Locate the cell with the specified text and output its (x, y) center coordinate. 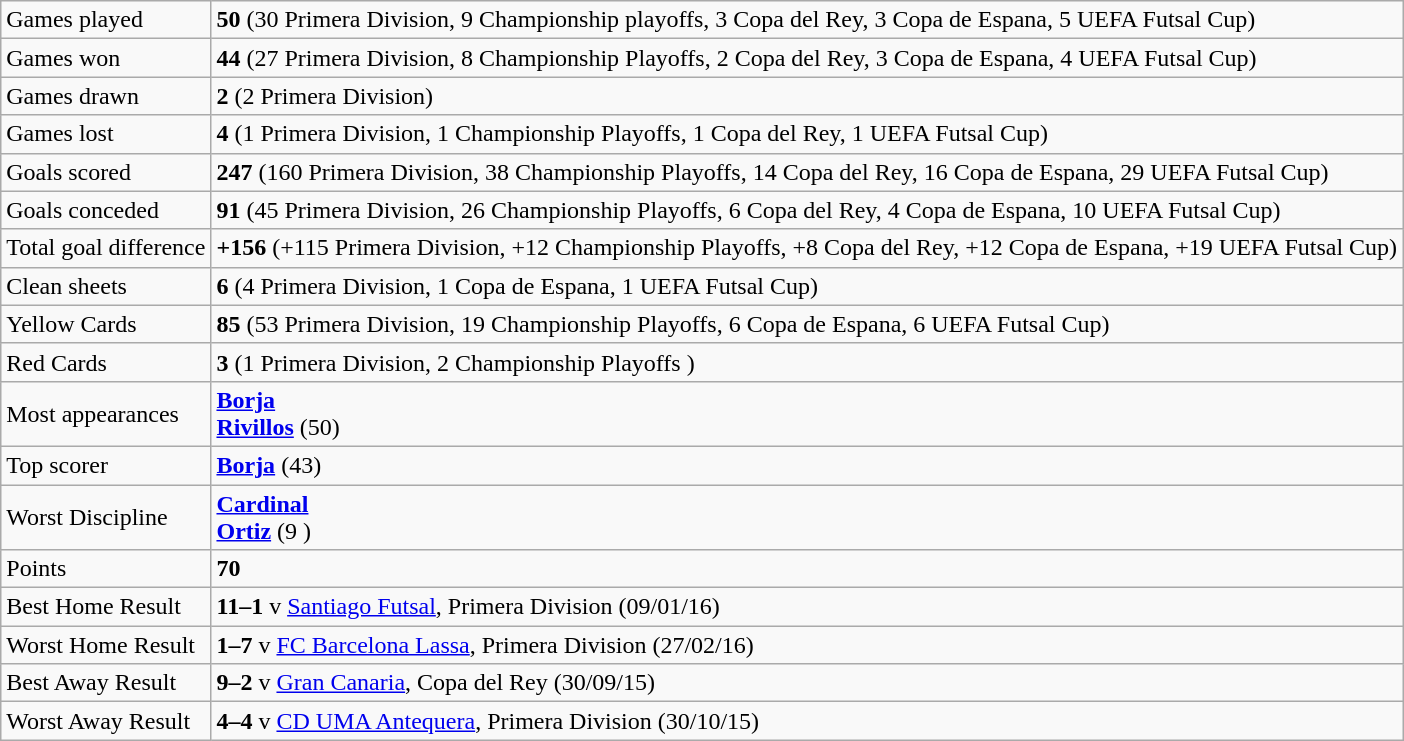
2 (2 Primera Division) (807, 96)
Games played (106, 20)
+156 (+115 Primera Division, +12 Championship Playoffs, +8 Copa del Rey, +12 Copa de Espana, +19 UEFA Futsal Cup) (807, 248)
Games lost (106, 134)
Goals scored (106, 172)
Worst Home Result (106, 645)
1–7 v FC Barcelona Lassa, Primera Division (27/02/16) (807, 645)
4–4 v CD UMA Antequera, Primera Division (30/10/15) (807, 721)
85 (53 Primera Division, 19 Championship Playoffs, 6 Copa de Espana, 6 UEFA Futsal Cup) (807, 324)
Red Cards (106, 362)
44 (27 Primera Division, 8 Championship Playoffs, 2 Copa del Rey, 3 Copa de Espana, 4 UEFA Futsal Cup) (807, 58)
Goals conceded (106, 210)
Borja (43) (807, 465)
4 (1 Primera Division, 1 Championship Playoffs, 1 Copa del Rey, 1 UEFA Futsal Cup) (807, 134)
91 (45 Primera Division, 26 Championship Playoffs, 6 Copa del Rey, 4 Copa de Espana, 10 UEFA Futsal Cup) (807, 210)
Worst Discipline (106, 516)
9–2 v Gran Canaria, Copa del Rey (30/09/15) (807, 683)
247 (160 Primera Division, 38 Championship Playoffs, 14 Copa del Rey, 16 Copa de Espana, 29 UEFA Futsal Cup) (807, 172)
6 (4 Primera Division, 1 Copa de Espana, 1 UEFA Futsal Cup) (807, 286)
11–1 v Santiago Futsal, Primera Division (09/01/16) (807, 607)
3 (1 Primera Division, 2 Championship Playoffs ) (807, 362)
Cardinal Ortiz (9 ) (807, 516)
Games drawn (106, 96)
Points (106, 569)
50 (30 Primera Division, 9 Championship playoffs, 3 Copa del Rey, 3 Copa de Espana, 5 UEFA Futsal Cup) (807, 20)
Games won (106, 58)
Total goal difference (106, 248)
Best Away Result (106, 683)
70 (807, 569)
Top scorer (106, 465)
Borja Rivillos (50) (807, 414)
Yellow Cards (106, 324)
Most appearances (106, 414)
Best Home Result (106, 607)
Worst Away Result (106, 721)
Clean sheets (106, 286)
